Determine the (x, y) coordinate at the center of the cell enclosing the given text.  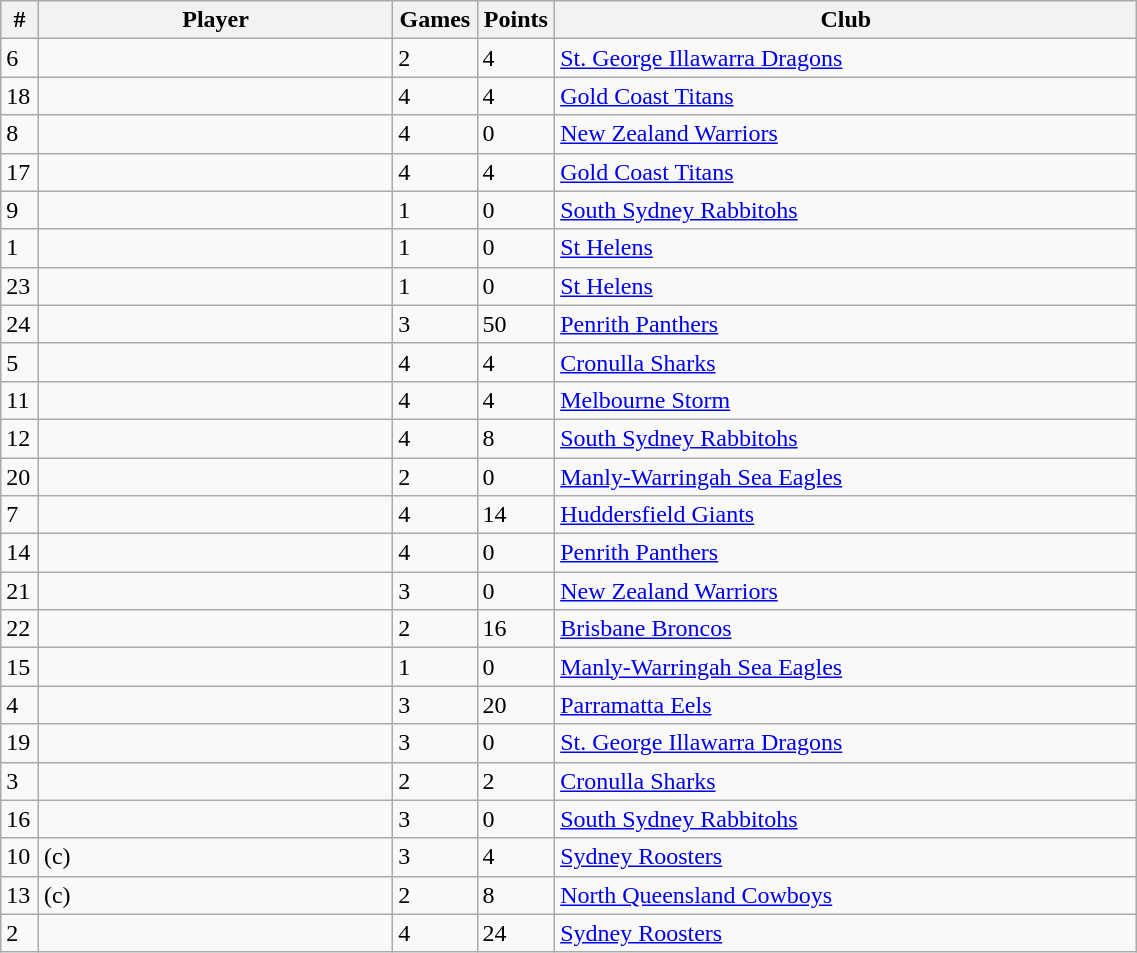
Parramatta Eels (846, 705)
10 (20, 857)
18 (20, 96)
15 (20, 667)
9 (20, 210)
Huddersfield Giants (846, 515)
22 (20, 629)
6 (20, 58)
North Queensland Cowboys (846, 895)
50 (516, 324)
12 (20, 438)
5 (20, 362)
# (20, 20)
Games (435, 20)
Club (846, 20)
17 (20, 172)
23 (20, 286)
7 (20, 515)
Brisbane Broncos (846, 629)
21 (20, 591)
13 (20, 895)
19 (20, 743)
Points (516, 20)
Melbourne Storm (846, 400)
11 (20, 400)
Player (215, 20)
